Pinpoint the cell where the given text exists, returning its (X, Y) midpoint coordinate. 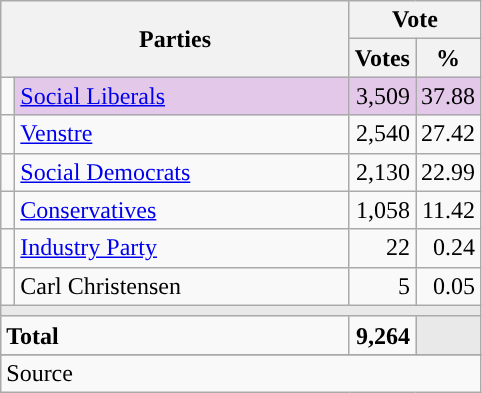
27.42 (448, 134)
Parties (176, 39)
Source (241, 373)
2,540 (382, 134)
Social Democrats (182, 172)
22.99 (448, 172)
0.24 (448, 248)
Conservatives (182, 210)
Venstre (182, 134)
% (448, 58)
22 (382, 248)
5 (382, 286)
37.88 (448, 96)
9,264 (382, 335)
Votes (382, 58)
2,130 (382, 172)
0.05 (448, 286)
Vote (414, 20)
1,058 (382, 210)
Total (176, 335)
3,509 (382, 96)
Carl Christensen (182, 286)
11.42 (448, 210)
Industry Party (182, 248)
Social Liberals (182, 96)
